Detect which cell encompasses the target text, then output its [X, Y] center coordinate. 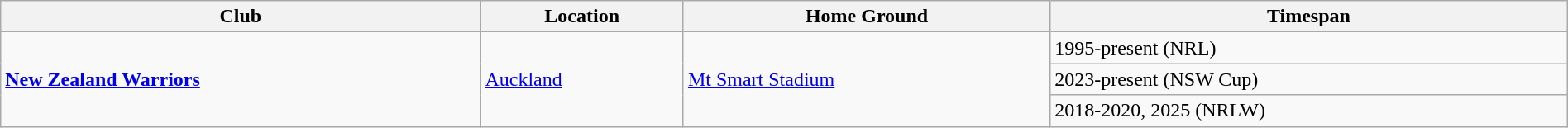
2018-2020, 2025 (NRLW) [1309, 111]
New Zealand Warriors [241, 79]
Home Ground [867, 17]
Location [582, 17]
Mt Smart Stadium [867, 79]
1995-present (NRL) [1309, 48]
Timespan [1309, 17]
Auckland [582, 79]
Club [241, 17]
2023-present (NSW Cup) [1309, 79]
